Locate the cell with the specified text and output its [X, Y] center coordinate. 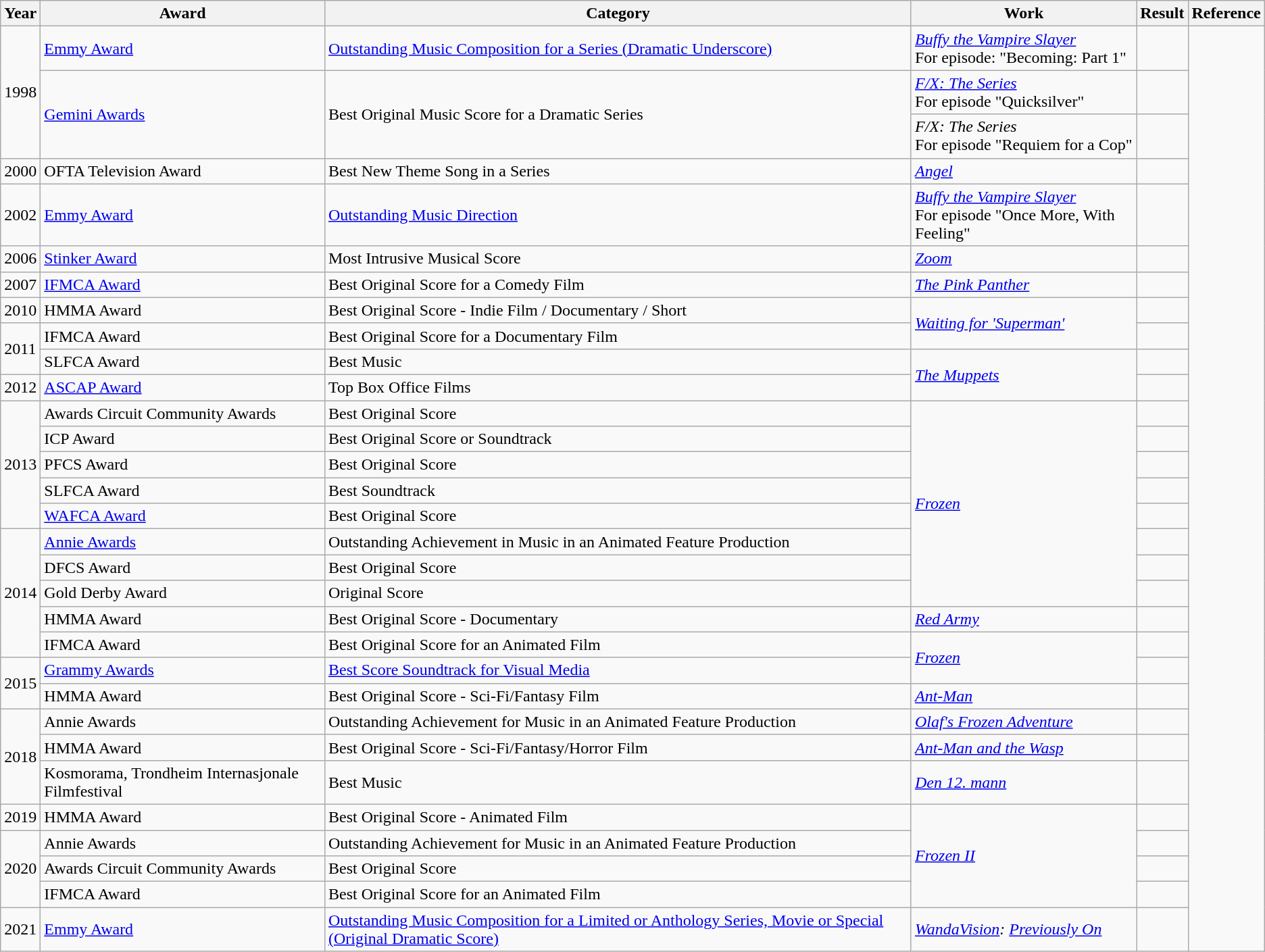
Best Score Soundtrack for Visual Media [618, 670]
Best Original Score - Indie Film / Documentary / Short [618, 310]
Ant-Man [1023, 696]
2018 [20, 757]
Best Original Music Score for a Dramatic Series [618, 114]
Best Original Score - Documentary [618, 619]
ICP Award [182, 439]
Best Original Score or Soundtrack [618, 439]
Zoom [1023, 259]
2006 [20, 259]
Frozen II [1023, 855]
Waiting for 'Superman' [1023, 323]
OFTA Television Award [182, 171]
Outstanding Achievement in Music in an Animated Feature Production [618, 542]
Outstanding Music Direction [618, 215]
Best Original Score - Sci-Fi/Fantasy/Horror Film [618, 747]
Top Box Office Films [618, 387]
2021 [20, 930]
2013 [20, 464]
F/X: The Series For episode "Requiem for a Cop" [1023, 136]
1998 [20, 92]
2014 [20, 593]
2000 [20, 171]
Reference [1226, 14]
Gold Derby Award [182, 593]
DFCS Award [182, 568]
2002 [20, 215]
F/X: The SeriesFor episode "Quicksilver" [1023, 92]
Stinker Award [182, 259]
PFCS Award [182, 465]
Best Original Score - Animated Film [618, 817]
WandaVision: Previously On [1023, 930]
Result [1162, 14]
ASCAP Award [182, 387]
Best Original Score for a Documentary Film [618, 336]
Buffy the Vampire SlayerFor episode: "Becoming: Part 1" [1023, 49]
Most Intrusive Musical Score [618, 259]
Category [618, 14]
Olaf's Frozen Adventure [1023, 722]
2010 [20, 310]
2012 [20, 387]
2020 [20, 868]
2007 [20, 284]
2019 [20, 817]
Best Original Score - Sci-Fi/Fantasy Film [618, 696]
Gemini Awards [182, 114]
Outstanding Music Composition for a Series (Dramatic Underscore) [618, 49]
Work [1023, 14]
Year [20, 14]
Best Original Score for a Comedy Film [618, 284]
Best Soundtrack [618, 491]
WAFCA Award [182, 516]
Original Score [618, 593]
Den 12. mann [1023, 782]
Award [182, 14]
2011 [20, 349]
Red Army [1023, 619]
Kosmorama, Trondheim Internasjonale Filmfestival [182, 782]
Buffy the Vampire SlayerFor episode "Once More, With Feeling" [1023, 215]
2015 [20, 683]
Best New Theme Song in a Series [618, 171]
Grammy Awards [182, 670]
The Pink Panther [1023, 284]
The Muppets [1023, 374]
Outstanding Music Composition for a Limited or Anthology Series, Movie or Special (Original Dramatic Score) [618, 930]
Ant-Man and the Wasp [1023, 747]
Angel [1023, 171]
